Determine the (X, Y) coordinate at the center of the cell enclosing the given text.  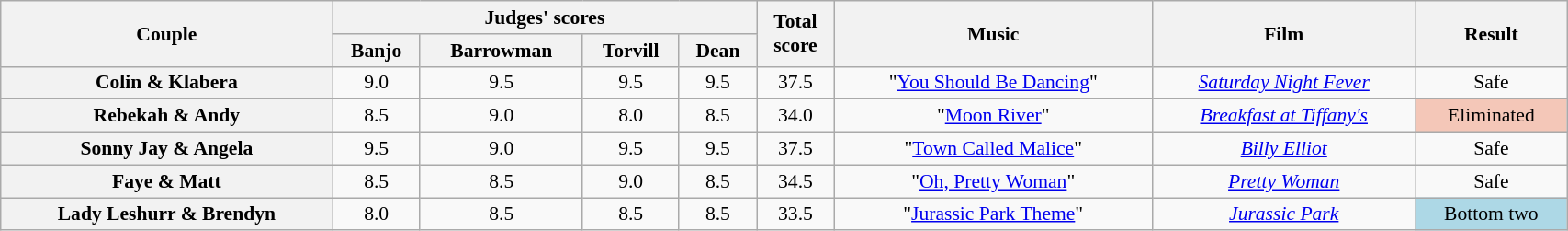
33.5 (795, 214)
Rebekah & Andy (167, 116)
Film (1284, 33)
Pretty Woman (1284, 181)
"Town Called Malice" (993, 149)
Banjo (377, 51)
Eliminated (1492, 116)
Sonny Jay & Angela (167, 149)
34.5 (795, 181)
Faye & Matt (167, 181)
Jurassic Park (1284, 214)
Couple (167, 33)
Judges' scores (545, 17)
Billy Elliot (1284, 149)
"Oh, Pretty Woman" (993, 181)
Colin & Klabera (167, 83)
Saturday Night Fever (1284, 83)
Totalscore (795, 33)
Breakfast at Tiffany's (1284, 116)
Barrowman (502, 51)
Bottom two (1492, 214)
"You Should Be Dancing" (993, 83)
Dean (718, 51)
Torvill (630, 51)
34.0 (795, 116)
"Jurassic Park Theme" (993, 214)
Result (1492, 33)
Lady Leshurr & Brendyn (167, 214)
"Moon River" (993, 116)
Music (993, 33)
